Search for the cell housing the specified text and yield its (X, Y) center coordinate. 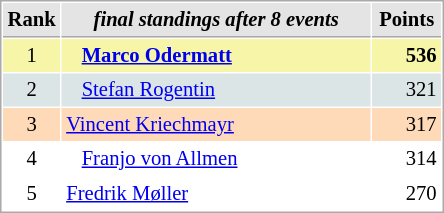
270 (406, 194)
317 (406, 124)
4 (32, 158)
Stefan Rogentin (216, 90)
321 (406, 90)
Rank (32, 20)
314 (406, 158)
2 (32, 90)
1 (32, 56)
3 (32, 124)
5 (32, 194)
536 (406, 56)
Franjo von Allmen (216, 158)
final standings after 8 events (216, 20)
Vincent Kriechmayr (216, 124)
Points (406, 20)
Fredrik Møller (216, 194)
Marco Odermatt (216, 56)
